Determine the (X, Y) coordinate at the center of the cell enclosing the given text.  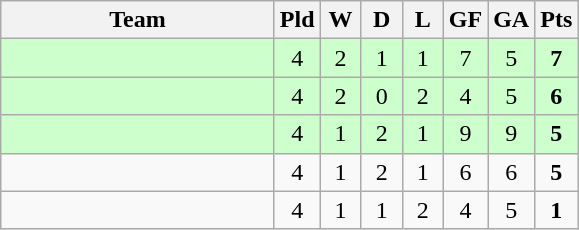
Pld (297, 20)
GA (512, 20)
0 (382, 96)
Team (138, 20)
W (340, 20)
Pts (556, 20)
GF (465, 20)
D (382, 20)
L (422, 20)
